Pinpoint the cell where the given text exists, returning its (x, y) midpoint coordinate. 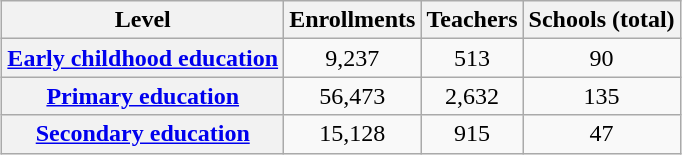
Enrollments (352, 20)
9,237 (352, 58)
135 (602, 96)
90 (602, 58)
Secondary education (143, 134)
56,473 (352, 96)
Teachers (472, 20)
Primary education (143, 96)
915 (472, 134)
Level (143, 20)
Schools (total) (602, 20)
2,632 (472, 96)
15,128 (352, 134)
Early childhood education (143, 58)
513 (472, 58)
47 (602, 134)
